For the text-containing cell, return its midpoint in [X, Y] coordinate format. 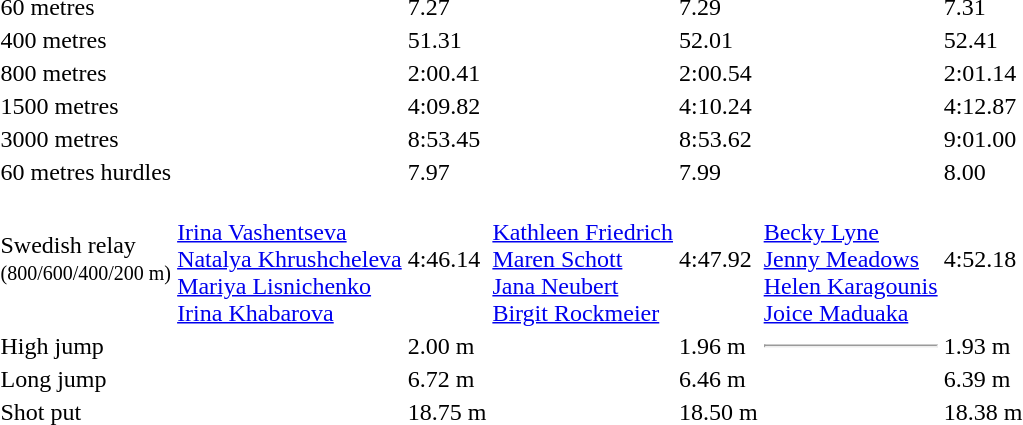
2:00.54 [718, 73]
4:46.14 [447, 259]
6.72 m [447, 379]
2.00 m [447, 346]
7.97 [447, 172]
6.46 m [718, 379]
Becky LyneJenny MeadowsHelen KaragounisJoice Maduaka [850, 259]
1.96 m [718, 346]
4:47.92 [718, 259]
51.31 [447, 40]
4:10.24 [718, 106]
52.01 [718, 40]
2:00.41 [447, 73]
Irina VashentsevaNatalya KhrushchelevaMariya LisnichenkoIrina Khabarova [290, 259]
8:53.45 [447, 139]
7.99 [718, 172]
Kathleen FriedrichMaren SchottJana NeubertBirgit Rockmeier [583, 259]
8:53.62 [718, 139]
4:09.82 [447, 106]
